Return (x, y) of the center of cell containing provided text 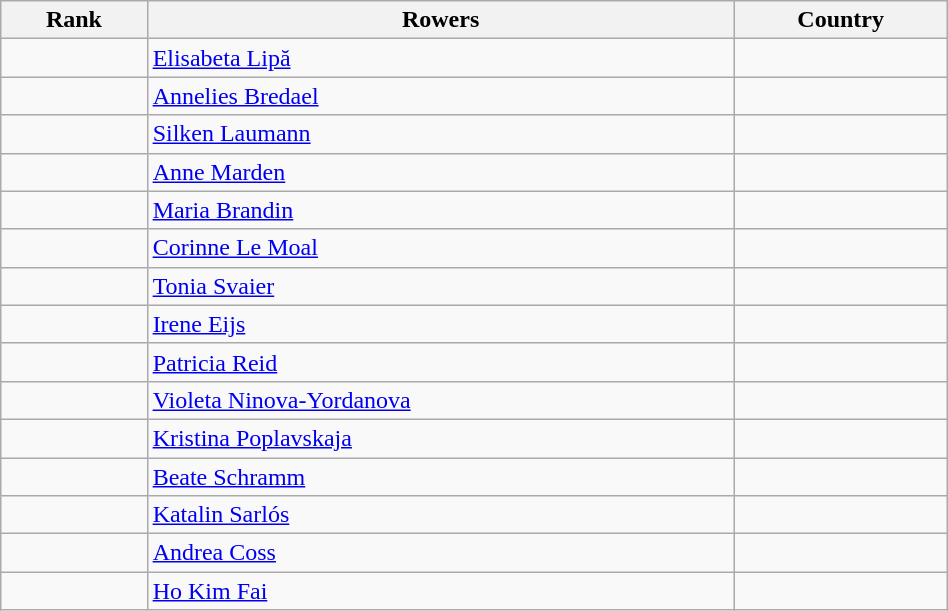
Katalin Sarlós (440, 515)
Anne Marden (440, 172)
Country (840, 20)
Violeta Ninova-Yordanova (440, 400)
Irene Eijs (440, 324)
Silken Laumann (440, 134)
Tonia Svaier (440, 286)
Ho Kim Fai (440, 591)
Kristina Poplavskaja (440, 438)
Patricia Reid (440, 362)
Rowers (440, 20)
Andrea Coss (440, 553)
Corinne Le Moal (440, 248)
Annelies Bredael (440, 96)
Beate Schramm (440, 477)
Rank (74, 20)
Elisabeta Lipă (440, 58)
Maria Brandin (440, 210)
